Extract the [x, y] coordinate from the center of the cell holding the provided text.  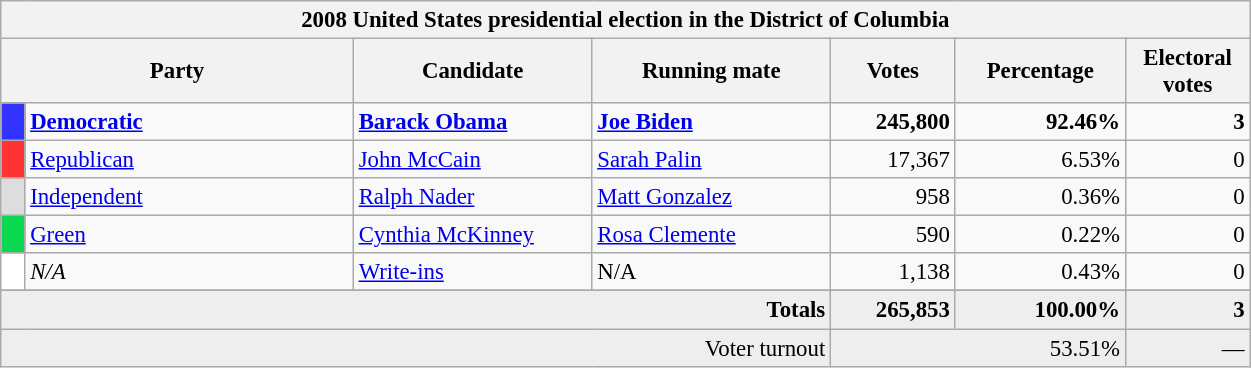
17,367 [894, 160]
Democratic [189, 122]
245,800 [894, 122]
Candidate [472, 72]
6.53% [1040, 160]
0.36% [1040, 197]
Running mate [712, 72]
Matt Gonzalez [712, 197]
Cynthia McKinney [472, 235]
92.46% [1040, 122]
Barack Obama [472, 122]
Party [178, 72]
53.51% [978, 348]
265,853 [894, 310]
100.00% [1040, 310]
Independent [189, 197]
1,138 [894, 273]
Voter turnout [416, 348]
2008 United States presidential election in the District of Columbia [626, 20]
Rosa Clemente [712, 235]
0.22% [1040, 235]
Write-ins [472, 273]
Ralph Nader [472, 197]
Votes [894, 72]
Green [189, 235]
Percentage [1040, 72]
Electoral votes [1188, 72]
958 [894, 197]
— [1188, 348]
John McCain [472, 160]
Republican [189, 160]
Sarah Palin [712, 160]
0.43% [1040, 273]
590 [894, 235]
Totals [416, 310]
Joe Biden [712, 122]
